Determine the [X, Y] coordinate at the center of the cell enclosing the given text.  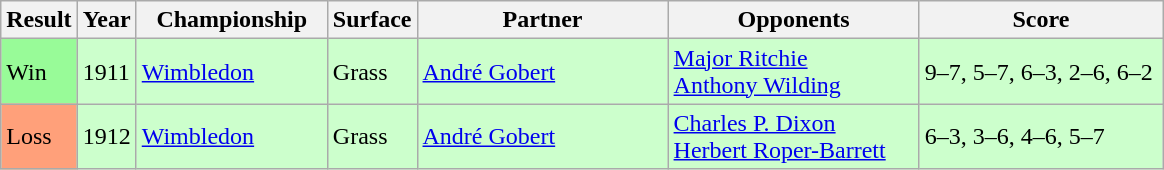
6–3, 3–6, 4–6, 5–7 [1041, 136]
Surface [372, 20]
Result [39, 20]
Charles P. Dixon Herbert Roper-Barrett [794, 136]
Opponents [794, 20]
Championship [232, 20]
Major Ritchie Anthony Wilding [794, 72]
9–7, 5–7, 6–3, 2–6, 6–2 [1041, 72]
1912 [106, 136]
1911 [106, 72]
Loss [39, 136]
Score [1041, 20]
Year [106, 20]
Partner [542, 20]
Win [39, 72]
